Find where the given text appears and provide that cell's center as (X, Y) coordinate. 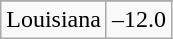
Louisiana (54, 20)
–12.0 (138, 20)
